Return the (X, Y) coordinate for the center point of the cell that contains the specified text.  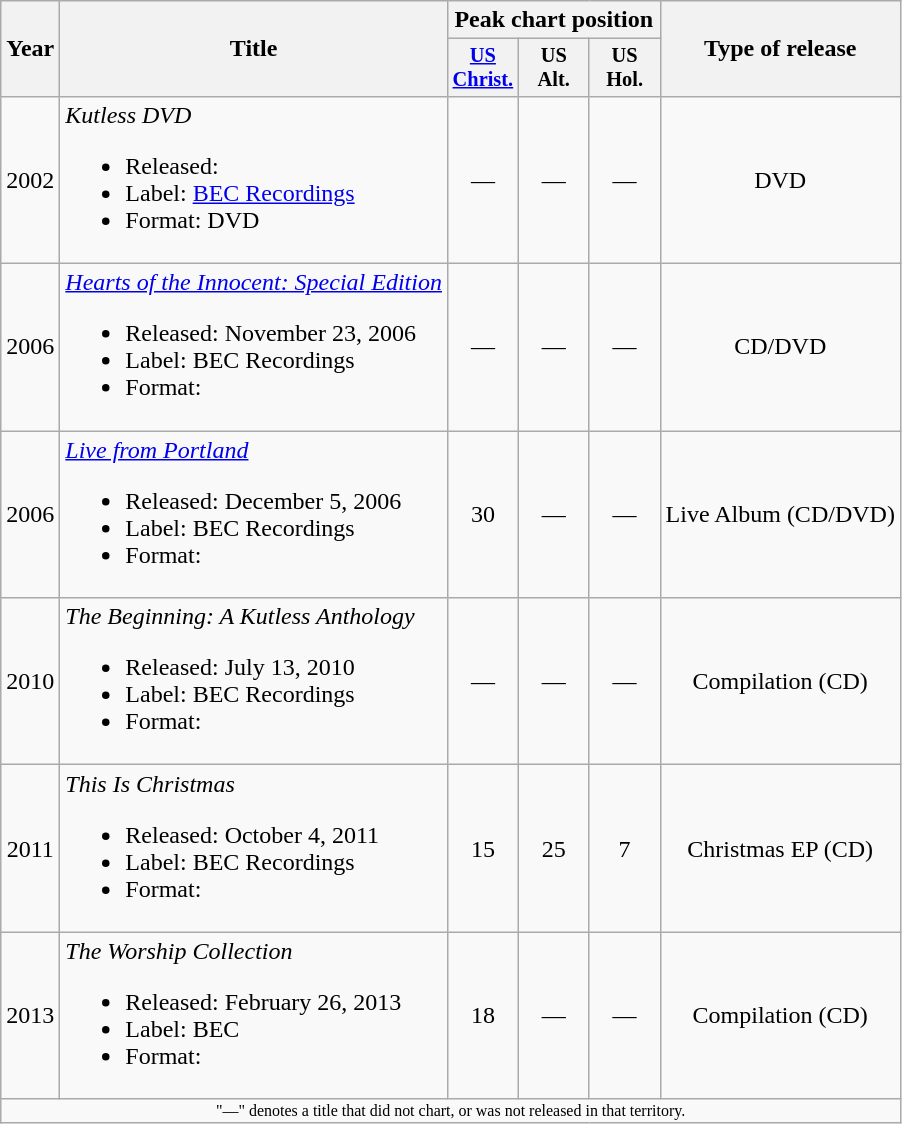
Peak chart position (554, 20)
Title (254, 49)
2013 (30, 1016)
Live Album (CD/DVD) (780, 514)
18 (482, 1016)
Christmas EP (CD) (780, 848)
Kutless DVDReleased:Label: BEC RecordingsFormat: DVD (254, 180)
This Is ChristmasReleased: October 4, 2011Label: BEC RecordingsFormat: (254, 848)
25 (554, 848)
Live from PortlandReleased: December 5, 2006Label: BEC RecordingsFormat: (254, 514)
Year (30, 49)
7 (624, 848)
DVD (780, 180)
CD/DVD (780, 348)
USHol. (624, 68)
"—" denotes a title that did not chart, or was not released in that territory. (451, 1111)
USAlt. (554, 68)
The Beginning: A Kutless AnthologyReleased: July 13, 2010Label: BEC RecordingsFormat: (254, 682)
Hearts of the Innocent: Special EditionReleased: November 23, 2006Label: BEC RecordingsFormat: (254, 348)
2010 (30, 682)
2002 (30, 180)
Type of release (780, 49)
2011 (30, 848)
30 (482, 514)
15 (482, 848)
USChrist. (482, 68)
The Worship CollectionReleased: February 26, 2013Label: BECFormat: (254, 1016)
